For the text-containing cell, return its midpoint in (X, Y) coordinate format. 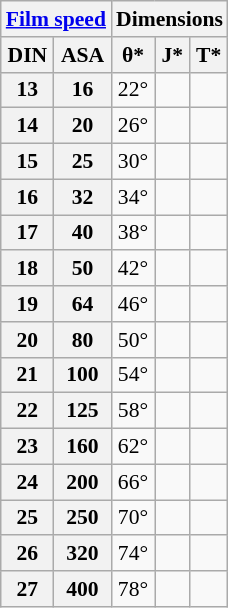
66° (133, 482)
46° (133, 304)
19 (28, 304)
26° (133, 126)
23 (28, 447)
160 (82, 447)
40 (82, 233)
21 (28, 375)
13 (28, 90)
17 (28, 233)
62° (133, 447)
θ* (133, 55)
22° (133, 90)
50° (133, 340)
125 (82, 411)
22 (28, 411)
Film speed (56, 19)
DIN (28, 55)
27 (28, 589)
38° (133, 233)
250 (82, 518)
64 (82, 304)
200 (82, 482)
320 (82, 554)
24 (28, 482)
400 (82, 589)
100 (82, 375)
50 (82, 269)
78° (133, 589)
18 (28, 269)
J* (172, 55)
T* (208, 55)
42° (133, 269)
58° (133, 411)
54° (133, 375)
15 (28, 162)
Dimensions (170, 19)
30° (133, 162)
14 (28, 126)
ASA (82, 55)
26 (28, 554)
74° (133, 554)
80 (82, 340)
34° (133, 197)
70° (133, 518)
32 (82, 197)
